Return the (x, y) coordinate for the center point of the cell that contains the specified text.  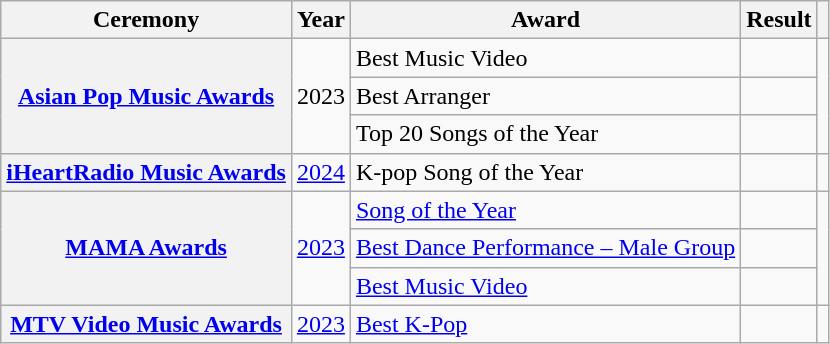
Award (545, 20)
MTV Video Music Awards (146, 324)
MAMA Awards (146, 248)
Best K-Pop (545, 324)
2024 (320, 172)
Result (779, 20)
Best Dance Performance – Male Group (545, 248)
iHeartRadio Music Awards (146, 172)
Top 20 Songs of the Year (545, 134)
Song of the Year (545, 210)
Ceremony (146, 20)
Best Arranger (545, 96)
K-pop Song of the Year (545, 172)
Asian Pop Music Awards (146, 96)
Year (320, 20)
